For the text-containing cell, return its midpoint in [X, Y] coordinate format. 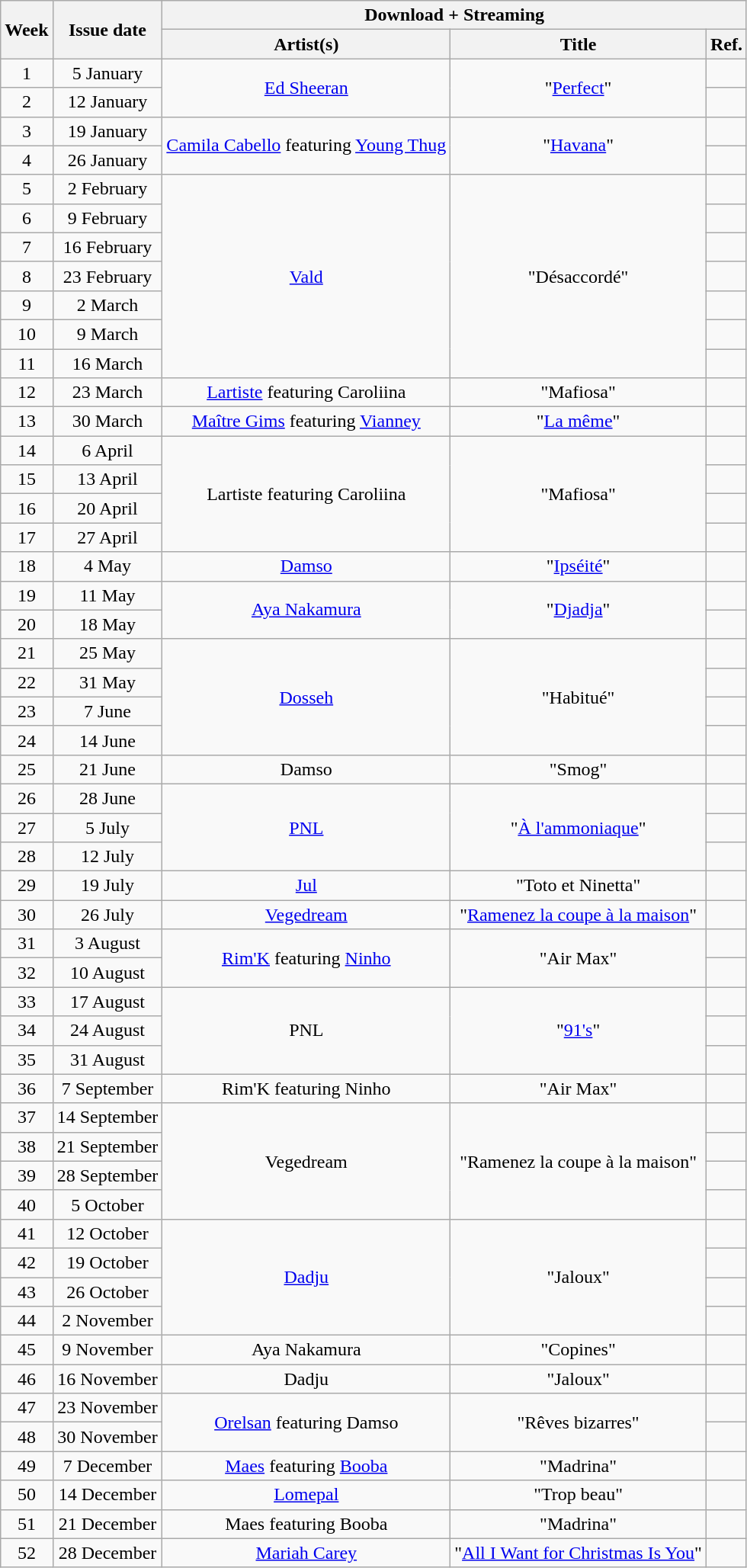
31 May [107, 682]
Mariah Carey [306, 1553]
21 [27, 653]
24 [27, 740]
Jul [306, 886]
4 May [107, 566]
31 [27, 944]
26 [27, 798]
24 August [107, 1031]
Issue date [107, 30]
32 [27, 973]
6 April [107, 451]
46 [27, 1379]
27 April [107, 537]
26 January [107, 160]
7 September [107, 1089]
16 March [107, 364]
50 [27, 1495]
43 [27, 1292]
49 [27, 1466]
Lomepal [306, 1495]
42 [27, 1262]
14 June [107, 740]
21 September [107, 1146]
3 August [107, 944]
"Toto et Ninetta" [579, 886]
Camila Cabello featuring Young Thug [306, 146]
"Ipséité" [579, 566]
28 September [107, 1175]
15 [27, 479]
Artist(s) [306, 44]
36 [27, 1089]
35 [27, 1060]
14 [27, 451]
30 [27, 915]
11 [27, 364]
27 [27, 827]
"Djadja" [579, 610]
"Trop beau" [579, 1495]
Ref. [726, 44]
23 March [107, 393]
21 June [107, 769]
28 [27, 857]
28 December [107, 1553]
18 [27, 566]
13 April [107, 479]
2 November [107, 1321]
44 [27, 1321]
19 October [107, 1262]
9 March [107, 334]
41 [27, 1233]
19 January [107, 131]
25 May [107, 653]
8 [27, 276]
5 [27, 189]
Ed Sheeran [306, 88]
23 November [107, 1408]
18 May [107, 624]
"Habitué" [579, 697]
6 [27, 218]
12 [27, 393]
37 [27, 1117]
28 June [107, 798]
17 August [107, 1002]
12 January [107, 102]
20 [27, 624]
7 December [107, 1466]
5 October [107, 1204]
Orelsan featuring Damso [306, 1422]
"91's" [579, 1031]
"À l'ammoniaque" [579, 827]
2 March [107, 305]
51 [27, 1524]
12 July [107, 857]
16 February [107, 247]
Download + Streaming [454, 15]
"Désaccordé" [579, 276]
23 February [107, 276]
25 [27, 769]
9 February [107, 218]
45 [27, 1350]
Dosseh [306, 697]
9 [27, 305]
5 July [107, 827]
33 [27, 1002]
7 [27, 247]
Title [579, 44]
1 [27, 73]
11 May [107, 595]
10 August [107, 973]
30 March [107, 422]
5 January [107, 73]
"Copines" [579, 1350]
47 [27, 1408]
"Perfect" [579, 88]
31 August [107, 1060]
14 September [107, 1117]
16 November [107, 1379]
19 [27, 595]
22 [27, 682]
19 July [107, 886]
10 [27, 334]
38 [27, 1146]
"Smog" [579, 769]
7 June [107, 711]
21 December [107, 1524]
12 October [107, 1233]
"All I Want for Christmas Is You" [579, 1553]
30 November [107, 1437]
26 October [107, 1292]
29 [27, 886]
52 [27, 1553]
3 [27, 131]
40 [27, 1204]
2 February [107, 189]
"La même" [579, 422]
13 [27, 422]
Vald [306, 276]
39 [27, 1175]
Maître Gims featuring Vianney [306, 422]
16 [27, 508]
"Havana" [579, 146]
14 December [107, 1495]
26 July [107, 915]
23 [27, 711]
17 [27, 537]
4 [27, 160]
34 [27, 1031]
Week [27, 30]
48 [27, 1437]
20 April [107, 508]
2 [27, 102]
"Rêves bizarres" [579, 1422]
9 November [107, 1350]
